Scan for the cell matching the given text and deliver its [x, y] coordinate at center. 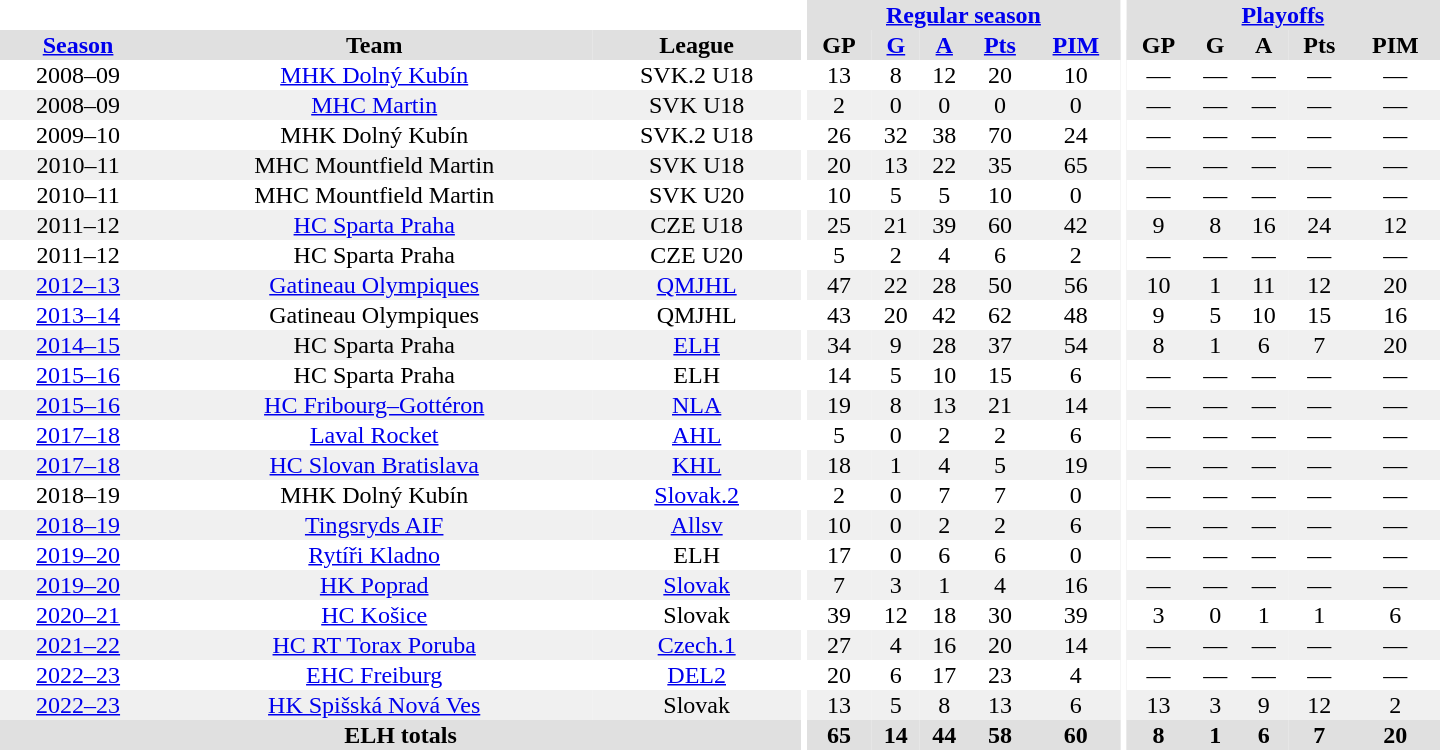
Season [78, 45]
ELH totals [400, 735]
EHC Freiburg [374, 675]
Playoffs [1283, 15]
NLA [696, 405]
58 [1000, 735]
HC Fribourg–Gottéron [374, 405]
Team [374, 45]
League [696, 45]
70 [1000, 135]
2013–14 [78, 315]
50 [1000, 285]
2012–13 [78, 285]
47 [838, 285]
2014–15 [78, 345]
CZE U18 [696, 225]
48 [1076, 315]
Slovak.2 [696, 495]
23 [1000, 675]
KHL [696, 465]
DEL2 [696, 675]
25 [838, 225]
SVK U20 [696, 195]
HK Poprad [374, 585]
44 [944, 735]
54 [1076, 345]
Allsv [696, 525]
56 [1076, 285]
HK Spišská Nová Ves [374, 705]
35 [1000, 165]
2020–21 [78, 615]
HC Slovan Bratislava [374, 465]
HC Košice [374, 615]
26 [838, 135]
AHL [696, 435]
2021–22 [78, 645]
Regular season [963, 15]
27 [838, 645]
62 [1000, 315]
11 [1263, 285]
Czech.1 [696, 645]
Rytíři Kladno [374, 555]
38 [944, 135]
30 [1000, 615]
Laval Rocket [374, 435]
2009–10 [78, 135]
32 [896, 135]
CZE U20 [696, 255]
34 [838, 345]
37 [1000, 345]
HC RT Torax Poruba [374, 645]
Tingsryds AIF [374, 525]
43 [838, 315]
MHC Martin [374, 105]
